Provide the [x, y] coordinate of the cell's center where the given text is located.  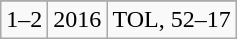
1–2 [24, 20]
2016 [78, 20]
TOL, 52–17 [172, 20]
